Capture the cell that displays the provided text and extract its (X, Y) central coordinate. 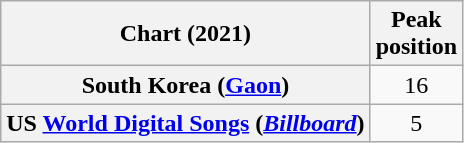
16 (416, 85)
5 (416, 123)
South Korea (Gaon) (186, 85)
Peakposition (416, 34)
Chart (2021) (186, 34)
US World Digital Songs (Billboard) (186, 123)
